Pinpoint the cell where the given text exists, returning its [x, y] midpoint coordinate. 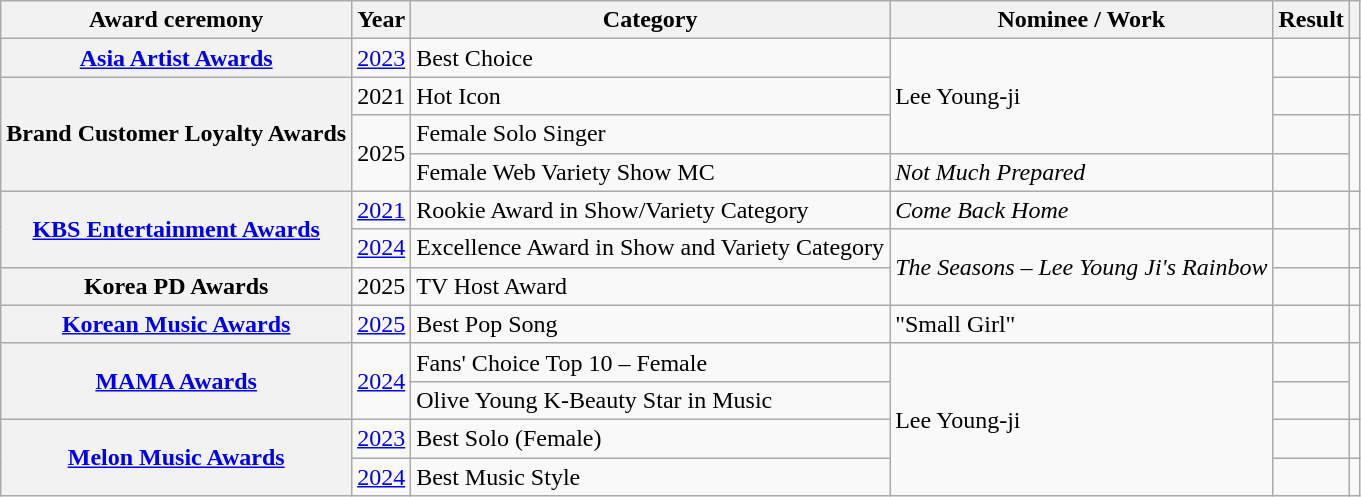
Korean Music Awards [176, 324]
Female Solo Singer [650, 134]
TV Host Award [650, 286]
Asia Artist Awards [176, 58]
Brand Customer Loyalty Awards [176, 134]
MAMA Awards [176, 381]
Come Back Home [1082, 210]
Rookie Award in Show/Variety Category [650, 210]
Best Choice [650, 58]
Fans' Choice Top 10 – Female [650, 362]
Category [650, 20]
The Seasons – Lee Young Ji's Rainbow [1082, 267]
KBS Entertainment Awards [176, 229]
"Small Girl" [1082, 324]
Best Solo (Female) [650, 438]
Nominee / Work [1082, 20]
Hot Icon [650, 96]
Result [1311, 20]
Female Web Variety Show MC [650, 172]
Olive Young K-Beauty Star in Music [650, 400]
Melon Music Awards [176, 457]
Year [382, 20]
Not Much Prepared [1082, 172]
Excellence Award in Show and Variety Category [650, 248]
Best Pop Song [650, 324]
Best Music Style [650, 477]
Award ceremony [176, 20]
Korea PD Awards [176, 286]
